Output the [x, y] coordinate of the center of the cell containing the given text.  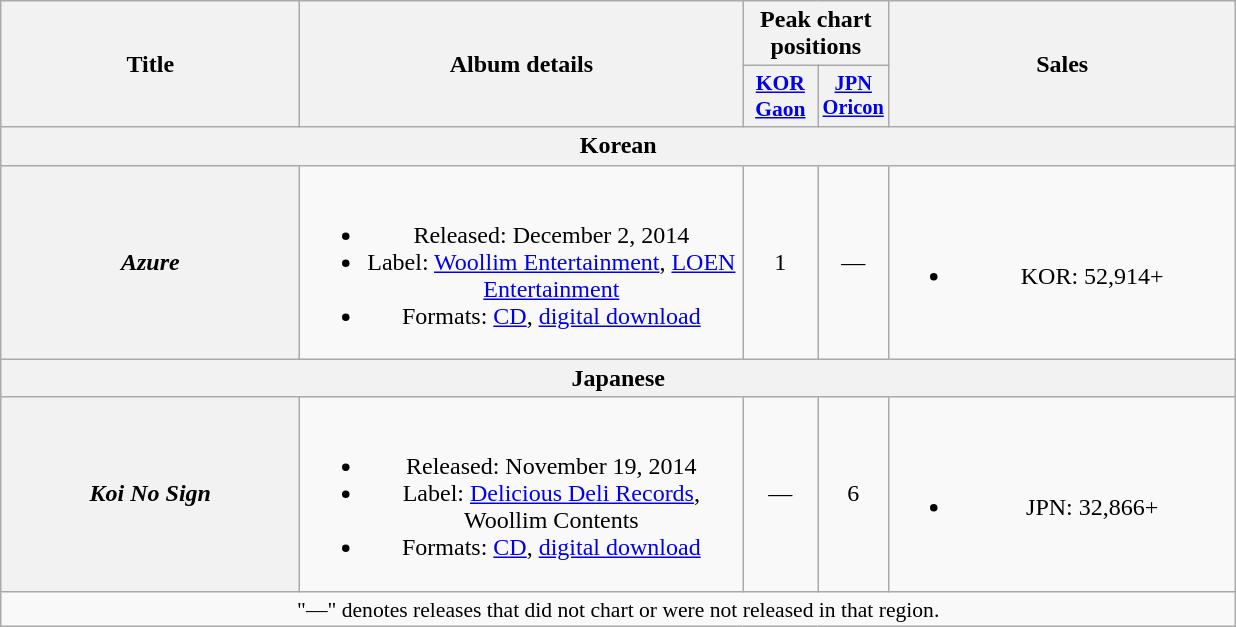
"—" denotes releases that did not chart or were not released in that region. [618, 609]
Korean [618, 146]
JPNOricon [854, 96]
KORGaon [780, 96]
Released: December 2, 2014Label: Woollim Entertainment, LOEN EntertainmentFormats: CD, digital download [522, 262]
1 [780, 262]
6 [854, 494]
Released: November 19, 2014Label: Delicious Deli Records, Woollim ContentsFormats: CD, digital download [522, 494]
KOR: 52,914+ [1062, 262]
Azure [150, 262]
Title [150, 64]
JPN: 32,866+ [1062, 494]
Album details [522, 64]
Koi No Sign [150, 494]
Japanese [618, 378]
Peak chart positions [816, 34]
Sales [1062, 64]
